For the text-containing cell, return its midpoint in [X, Y] coordinate format. 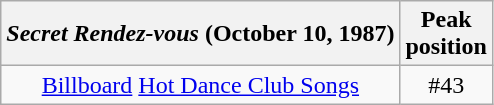
Secret Rendez-vous (October 10, 1987) [200, 34]
Billboard Hot Dance Club Songs [200, 85]
Peakposition [446, 34]
#43 [446, 85]
